Identify which cell holds the provided text, then report its [x, y] central coordinate. 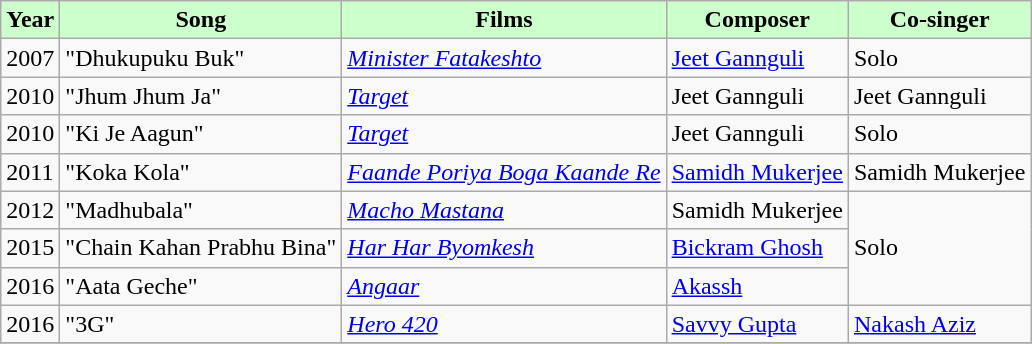
Hero 420 [504, 324]
Macho Mastana [504, 210]
2012 [30, 210]
Song [201, 20]
Angaar [504, 286]
Bickram Ghosh [757, 248]
Savvy Gupta [757, 324]
Har Har Byomkesh [504, 248]
"Jhum Jhum Ja" [201, 96]
2011 [30, 172]
"Chain Kahan Prabhu Bina" [201, 248]
Year [30, 20]
Faande Poriya Boga Kaande Re [504, 172]
2015 [30, 248]
"Madhubala" [201, 210]
Films [504, 20]
"Aata Geche" [201, 286]
"3G" [201, 324]
2007 [30, 58]
Minister Fatakeshto [504, 58]
Co-singer [939, 20]
Akassh [757, 286]
"Dhukupuku Buk" [201, 58]
"Ki Je Aagun" [201, 134]
Nakash Aziz [939, 324]
Composer [757, 20]
"Koka Kola" [201, 172]
